Locate the cell with the specified text and output its [x, y] center coordinate. 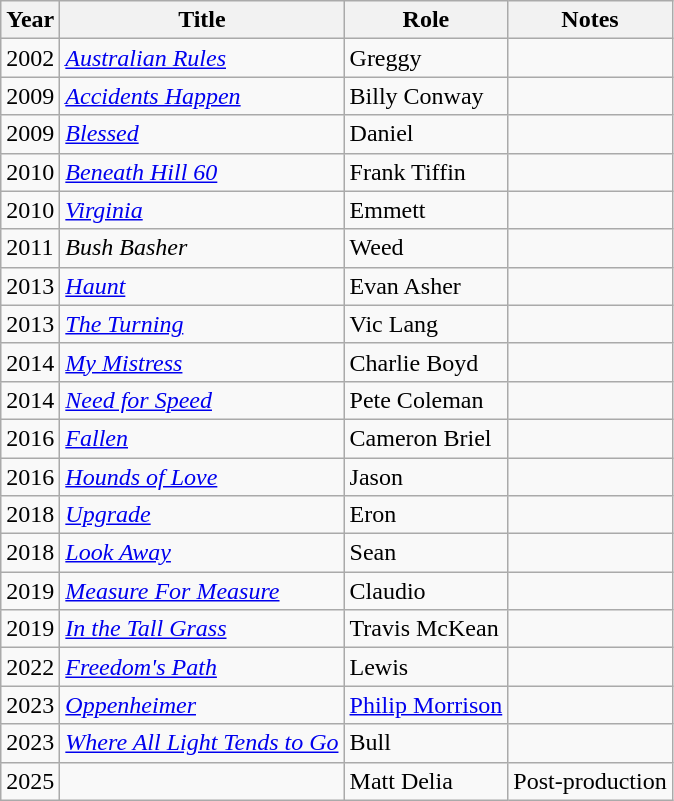
Accidents Happen [202, 96]
Haunt [202, 286]
Cameron Briel [426, 438]
Oppenheimer [202, 705]
2002 [30, 58]
2011 [30, 248]
Upgrade [202, 515]
Freedom's Path [202, 667]
Claudio [426, 591]
Hounds of Love [202, 477]
Bull [426, 743]
Year [30, 20]
Sean [426, 553]
Emmett [426, 210]
The Turning [202, 324]
Charlie Boyd [426, 362]
Australian Rules [202, 58]
Bush Basher [202, 248]
Blessed [202, 134]
Jason [426, 477]
Vic Lang [426, 324]
Lewis [426, 667]
Measure For Measure [202, 591]
Travis McKean [426, 629]
Where All Light Tends to Go [202, 743]
Billy Conway [426, 96]
My Mistress [202, 362]
Weed [426, 248]
Role [426, 20]
Beneath Hill 60 [202, 172]
Eron [426, 515]
Notes [590, 20]
Post-production [590, 781]
Philip Morrison [426, 705]
Fallen [202, 438]
2022 [30, 667]
2025 [30, 781]
Virginia [202, 210]
Title [202, 20]
Pete Coleman [426, 400]
Greggy [426, 58]
Matt Delia [426, 781]
Frank Tiffin [426, 172]
Need for Speed [202, 400]
In the Tall Grass [202, 629]
Daniel [426, 134]
Evan Asher [426, 286]
Look Away [202, 553]
